Extract the [X, Y] coordinate from the center of the cell holding the provided text.  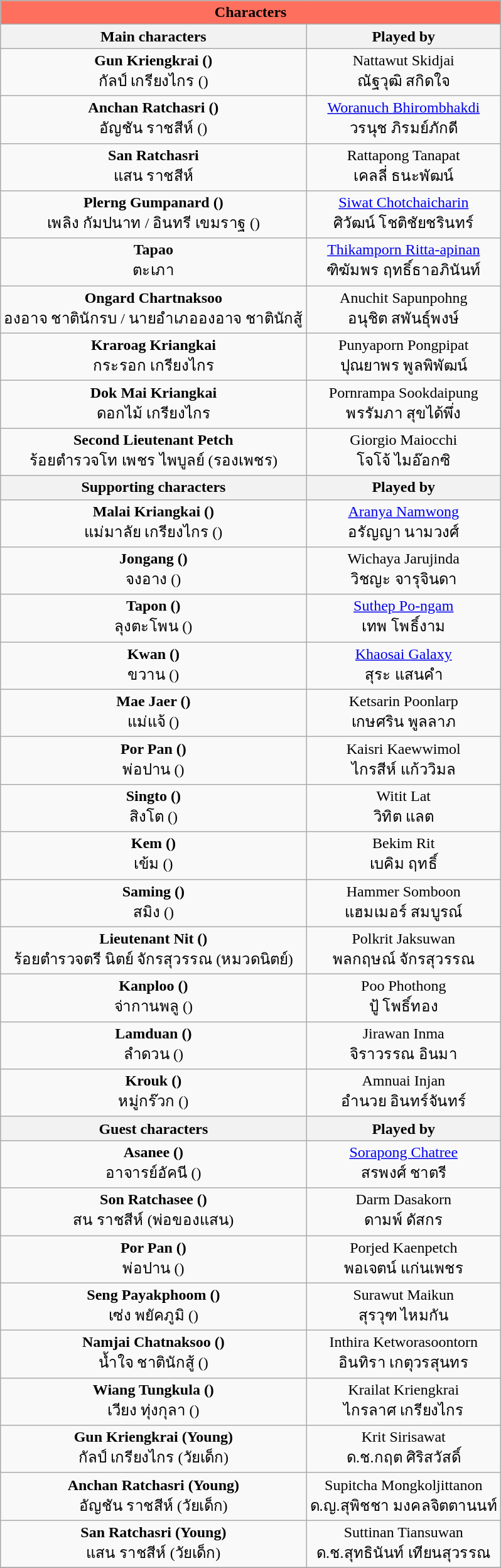
Supporting characters [153, 487]
Wiang Tungkula () เวียง ทุ่งกุลา () [153, 1402]
Characters [251, 13]
San Ratchasri (Young) แสน ราชสีห์ (วัยเด็ก) [153, 1544]
Asanee () อาจารย์อัคนี () [153, 1164]
Gun Kriengkrai () กัลป์ เกรียงไกร () [153, 72]
Ketsarin Poonlarp เกษศริน พูลลาภ [404, 713]
Poo Phothong ปู้ โพธิ์ทอง [404, 998]
Main characters [153, 36]
Mae Jaer () แม่แจ้ () [153, 713]
Siwat Chotchaicharin ศิวัฒน์ โชติชัยชรินทร์ [404, 215]
Supitcha Mongkoljittanon ด.ญ.สุพิชชา มงคลจิตตานนท์ [404, 1496]
Kaisri Kaewwimol ไกรสีห์ แก้ววิมล [404, 761]
Aranya Namwong อรัญญา นามวงศ์ [404, 523]
Porjed Kaenpetch พอเจตน์ แก่นเพชร [404, 1259]
Jongang () จงอาง () [153, 571]
Guest characters [153, 1128]
Wichaya Jarujinda วิชญะ จารุจินดา [404, 571]
Seng Payakphoom () เซ่ง พยัคภูมิ () [153, 1307]
Polkrit Jaksuwan พลกฤษณ์ จักรสุวรรณ [404, 950]
Tapao ตะเภา [153, 262]
Punyaporn Pongpipat ปุณยาพร พูลพิพัฒน์ [404, 357]
Pornrampa Sookdaipung พรรัมภา สุขได้พึ่ง [404, 405]
Dok Mai Kriangkai ดอกไม้ เกรียงไกร [153, 405]
Amnuai Injan อำนวย อินทร์จันทร์ [404, 1093]
Ongard Chartnaksoo องอาจ ชาตินักรบ / นายอำเภอองอาจ ชาตินักสู้ [153, 310]
Anchan Ratchasri () อัญชัน ราชสีห์ () [153, 119]
Hammer Somboon แฮมเมอร์ สมบูรณ์ [404, 903]
Krit Sirisawat ด.ช.กฤต ศิริสวัสดิ์ [404, 1449]
Kem () เข้ม () [153, 856]
Lamduan () ลำดวน () [153, 1045]
Bekim Rit เบคิม ฤทธิ์ [404, 856]
Kanploo () จ่ากานพลู () [153, 998]
Second Lieutenant Petch ร้อยตำรวจโท เพชร ไพบูลย์ (รองเพชร) [153, 452]
Singto () สิงโต () [153, 808]
Nattawut Skidjai ณัฐวุฒิ สกิดใจ [404, 72]
Malai Kriangkai () แม่มาลัย เกรียงไกร () [153, 523]
Suthep Po-ngam เทพ โพธิ์งาม [404, 618]
Khaosai Galaxy สุระ แสนคำ [404, 666]
Rattapong Tanapat เคลลี่ ธนะพัฒน์ [404, 167]
Krailat Kriengkrai ไกรลาศ เกรียงไกร [404, 1402]
Anuchit Sapunpohng อนุชิต สพันธุ์พงษ์ [404, 310]
Kwan () ขวาน () [153, 666]
Darm Dasakorn ดามพ์ ดัสกร [404, 1212]
Sorapong Chatree สรพงศ์ ชาตรี [404, 1164]
Namjai Chatnaksoo () น้ำใจ ชาตินักสู้ () [153, 1354]
Jirawan Inma จิราวรรณ อินมา [404, 1045]
Plerng Gumpanard () เพลิง กัมปนาท / อินทรี เขมราฐ () [153, 215]
Tapon () ลุงตะโพน () [153, 618]
San Ratchasri แสน ราชสีห์ [153, 167]
Saming () สมิง () [153, 903]
Lieutenant Nit () ร้อยตำรวจตรี นิตย์ จักรสุวรรณ (หมวดนิตย์) [153, 950]
Thikamporn Ritta-apinan ฑิฆัมพร ฤทธิ์ธาอภินันท์ [404, 262]
Gun Kriengkrai (Young) กัลป์ เกรียงไกร (วัยเด็ก) [153, 1449]
Son Ratchasee () สน ราชสีห์ (พ่อของแสน) [153, 1212]
Kraroag Kriangkai กระรอก เกรียงไกร [153, 357]
Woranuch Bhirombhakdi วรนุช ภิรมย์ภักดี [404, 119]
Anchan Ratchasri (Young) อัญชัน ราชสีห์ (วัยเด็ก) [153, 1496]
Witit Lat วิทิต แลต [404, 808]
Krouk () หมู่กร๊วก () [153, 1093]
Inthira Ketworasoontorn อินทิรา เกตุวรสุนทร [404, 1354]
Suttinan Tiansuwan ด.ช.สุทธินันท์ เทียนสุวรรณ [404, 1544]
Giorgio Maiocchi โจโจ้ ไมอ๊อกซิ [404, 452]
Surawut Maikun สุรวุฑ ไหมกัน [404, 1307]
